Search for the cell housing the specified text and yield its (X, Y) center coordinate. 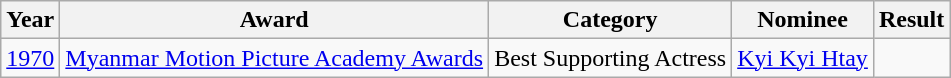
Nominee (803, 20)
Category (610, 20)
Year (30, 20)
1970 (30, 58)
Award (274, 20)
Best Supporting Actress (610, 58)
Result (911, 20)
Myanmar Motion Picture Academy Awards (274, 58)
Kyi Kyi Htay (803, 58)
